Output the (x, y) coordinate of the center of the cell containing the given text.  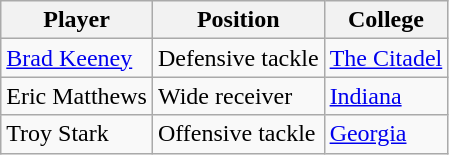
Position (238, 20)
Georgia (386, 134)
College (386, 20)
The Citadel (386, 58)
Brad Keeney (77, 58)
Wide receiver (238, 96)
Troy Stark (77, 134)
Offensive tackle (238, 134)
Indiana (386, 96)
Player (77, 20)
Defensive tackle (238, 58)
Eric Matthews (77, 96)
